Find where the given text appears and provide that cell's center as [x, y] coordinate. 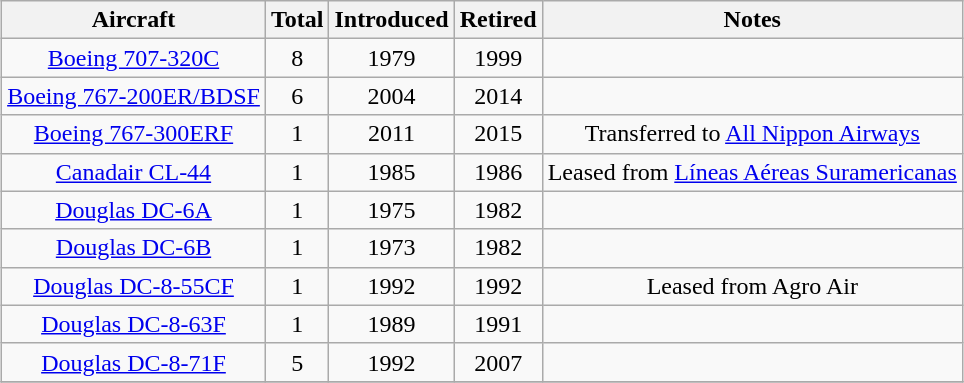
2004 [392, 96]
Boeing 767-200ER/BDSF [134, 96]
8 [297, 58]
5 [297, 362]
1999 [498, 58]
1973 [392, 248]
1989 [392, 324]
Douglas DC-8-71F [134, 362]
2015 [498, 134]
Leased from Agro Air [752, 286]
Boeing 707-320C [134, 58]
Retired [498, 20]
Notes [752, 20]
Introduced [392, 20]
Boeing 767-300ERF [134, 134]
Total [297, 20]
Transferred to All Nippon Airways [752, 134]
1979 [392, 58]
Douglas DC-6B [134, 248]
Douglas DC-8-55CF [134, 286]
1975 [392, 210]
1986 [498, 172]
2007 [498, 362]
Canadair CL-44 [134, 172]
1985 [392, 172]
Douglas DC-6A [134, 210]
6 [297, 96]
Aircraft [134, 20]
Leased from Líneas Aéreas Suramericanas [752, 172]
2011 [392, 134]
1991 [498, 324]
2014 [498, 96]
Douglas DC-8-63F [134, 324]
